From the cell containing the given text, extract its center point as [X, Y] coordinate. 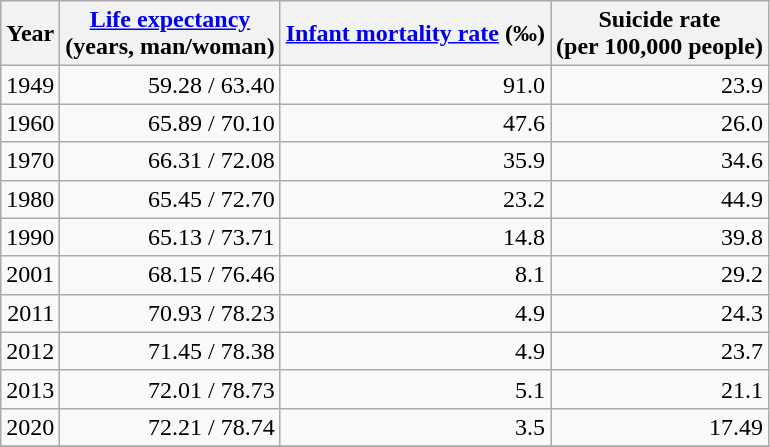
1980 [30, 199]
5.1 [415, 389]
66.31 / 72.08 [170, 161]
70.93 / 78.23 [170, 313]
65.13 / 73.71 [170, 237]
68.15 / 76.46 [170, 275]
2011 [30, 313]
3.5 [415, 427]
1960 [30, 123]
34.6 [660, 161]
21.1 [660, 389]
72.21 / 78.74 [170, 427]
2013 [30, 389]
29.2 [660, 275]
Infant mortality rate (‰) [415, 34]
23.2 [415, 199]
2001 [30, 275]
Suicide rate(per 100,000 people) [660, 34]
1949 [30, 85]
65.45 / 72.70 [170, 199]
47.6 [415, 123]
24.3 [660, 313]
59.28 / 63.40 [170, 85]
2020 [30, 427]
8.1 [415, 275]
91.0 [415, 85]
23.7 [660, 351]
71.45 / 78.38 [170, 351]
35.9 [415, 161]
1990 [30, 237]
72.01 / 78.73 [170, 389]
2012 [30, 351]
17.49 [660, 427]
26.0 [660, 123]
23.9 [660, 85]
Year [30, 34]
14.8 [415, 237]
65.89 / 70.10 [170, 123]
1970 [30, 161]
Life expectancy(years, man/woman) [170, 34]
44.9 [660, 199]
39.8 [660, 237]
